Determine the [X, Y] coordinate at the center of the cell enclosing the given text.  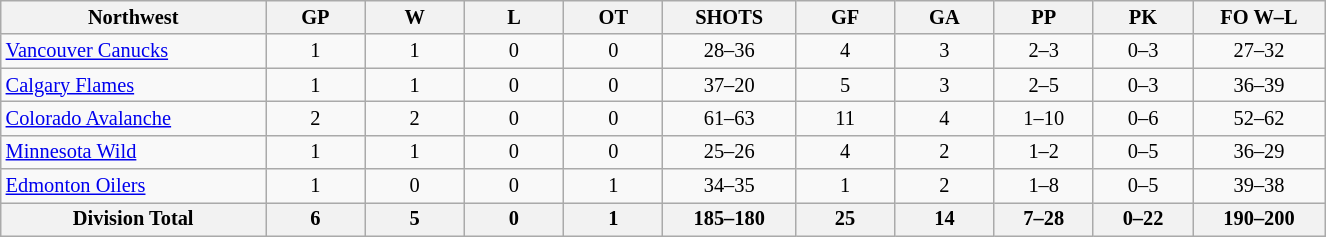
27–32 [1260, 51]
Edmonton Oilers [134, 186]
Colorado Avalanche [134, 118]
0–22 [1142, 219]
GF [844, 17]
Minnesota Wild [134, 152]
Calgary Flames [134, 85]
L [514, 17]
6 [316, 219]
0–6 [1142, 118]
Division Total [134, 219]
PK [1142, 17]
11 [844, 118]
OT [614, 17]
34–35 [729, 186]
185–180 [729, 219]
FO W–L [1260, 17]
52–62 [1260, 118]
W [414, 17]
2–3 [1044, 51]
Vancouver Canucks [134, 51]
36–39 [1260, 85]
PP [1044, 17]
14 [944, 219]
2–5 [1044, 85]
SHOTS [729, 17]
36–29 [1260, 152]
GA [944, 17]
Northwest [134, 17]
25 [844, 219]
7–28 [1044, 219]
25–26 [729, 152]
1–10 [1044, 118]
1–2 [1044, 152]
28–36 [729, 51]
1–8 [1044, 186]
GP [316, 17]
190–200 [1260, 219]
61–63 [729, 118]
37–20 [729, 85]
39–38 [1260, 186]
